Extract the [x, y] coordinate from the center of the cell holding the provided text.  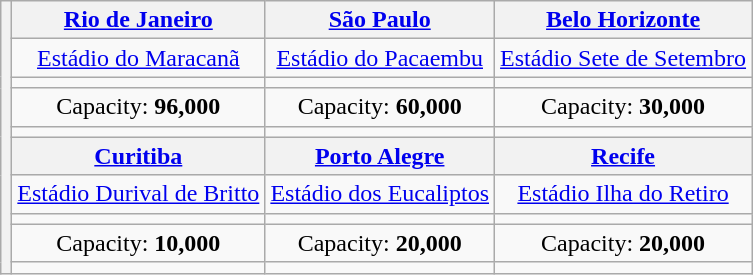
Estádio Sete de Setembro [624, 58]
São Paulo [380, 20]
Belo Horizonte [624, 20]
Porto Alegre [380, 156]
Estádio do Pacaembu [380, 58]
Estádio Ilha do Retiro [624, 194]
Rio de Janeiro [138, 20]
Estádio do Maracanã [138, 58]
Estádio Durival de Britto [138, 194]
Capacity: 96,000 [138, 107]
Estádio dos Eucaliptos [380, 194]
Capacity: 60,000 [380, 107]
Capacity: 30,000 [624, 107]
Curitiba [138, 156]
Capacity: 10,000 [138, 243]
Recife [624, 156]
